Provide the (x, y) coordinate of the cell's center where the given text is located.  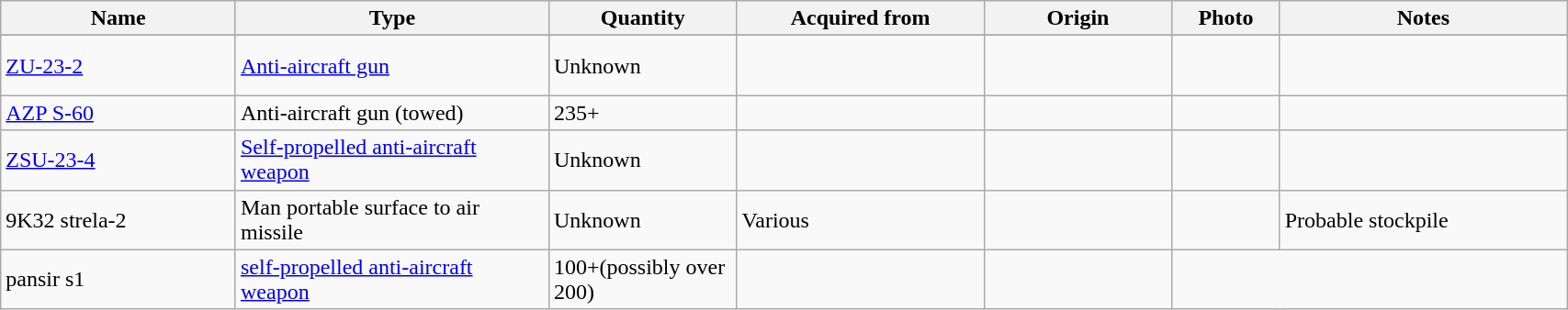
Man portable surface to air missile (391, 220)
Type (391, 18)
235+ (643, 113)
Various (860, 220)
Self-propelled anti-aircraft weapon (391, 160)
ZU-23-2 (118, 66)
Notes (1423, 18)
Anti-aircraft gun (towed) (391, 113)
ZSU-23-4 (118, 160)
Photo (1225, 18)
Acquired from (860, 18)
Name (118, 18)
AZP S-60 (118, 113)
Probable stockpile (1423, 220)
pansir s1 (118, 279)
9K32 strela-2 (118, 220)
Anti-aircraft gun (391, 66)
Quantity (643, 18)
100+(possibly over 200) (643, 279)
Origin (1078, 18)
self-propelled anti-aircraft weapon (391, 279)
